Return [x, y] of the center of cell containing provided text 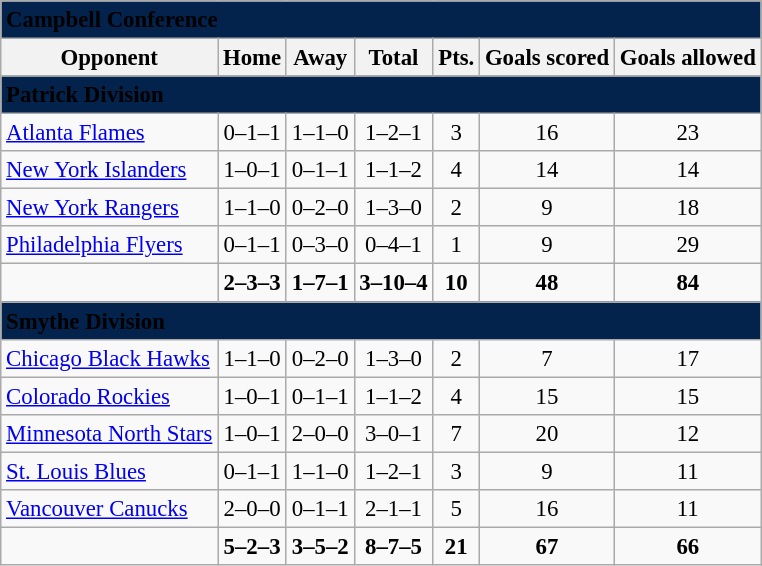
18 [688, 208]
66 [688, 546]
12 [688, 433]
Philadelphia Flyers [110, 245]
New York Islanders [110, 170]
3–0–1 [394, 433]
20 [548, 433]
1 [456, 245]
0–3–0 [320, 245]
2–3–3 [252, 283]
Goals scored [548, 58]
3–10–4 [394, 283]
Pts. [456, 58]
8–7–5 [394, 546]
29 [688, 245]
3–5–2 [320, 546]
17 [688, 358]
New York Rangers [110, 208]
Patrick Division [381, 95]
Away [320, 58]
48 [548, 283]
5–2–3 [252, 546]
Total [394, 58]
Opponent [110, 58]
0–4–1 [394, 245]
Goals allowed [688, 58]
Chicago Black Hawks [110, 358]
10 [456, 283]
Campbell Conference [381, 20]
Smythe Division [381, 321]
Vancouver Canucks [110, 509]
1–7–1 [320, 283]
Home [252, 58]
84 [688, 283]
2–1–1 [394, 509]
21 [456, 546]
Colorado Rockies [110, 396]
67 [548, 546]
St. Louis Blues [110, 471]
Minnesota North Stars [110, 433]
5 [456, 509]
23 [688, 133]
Atlanta Flames [110, 133]
